Pinpoint the cell where the given text exists, returning its [x, y] midpoint coordinate. 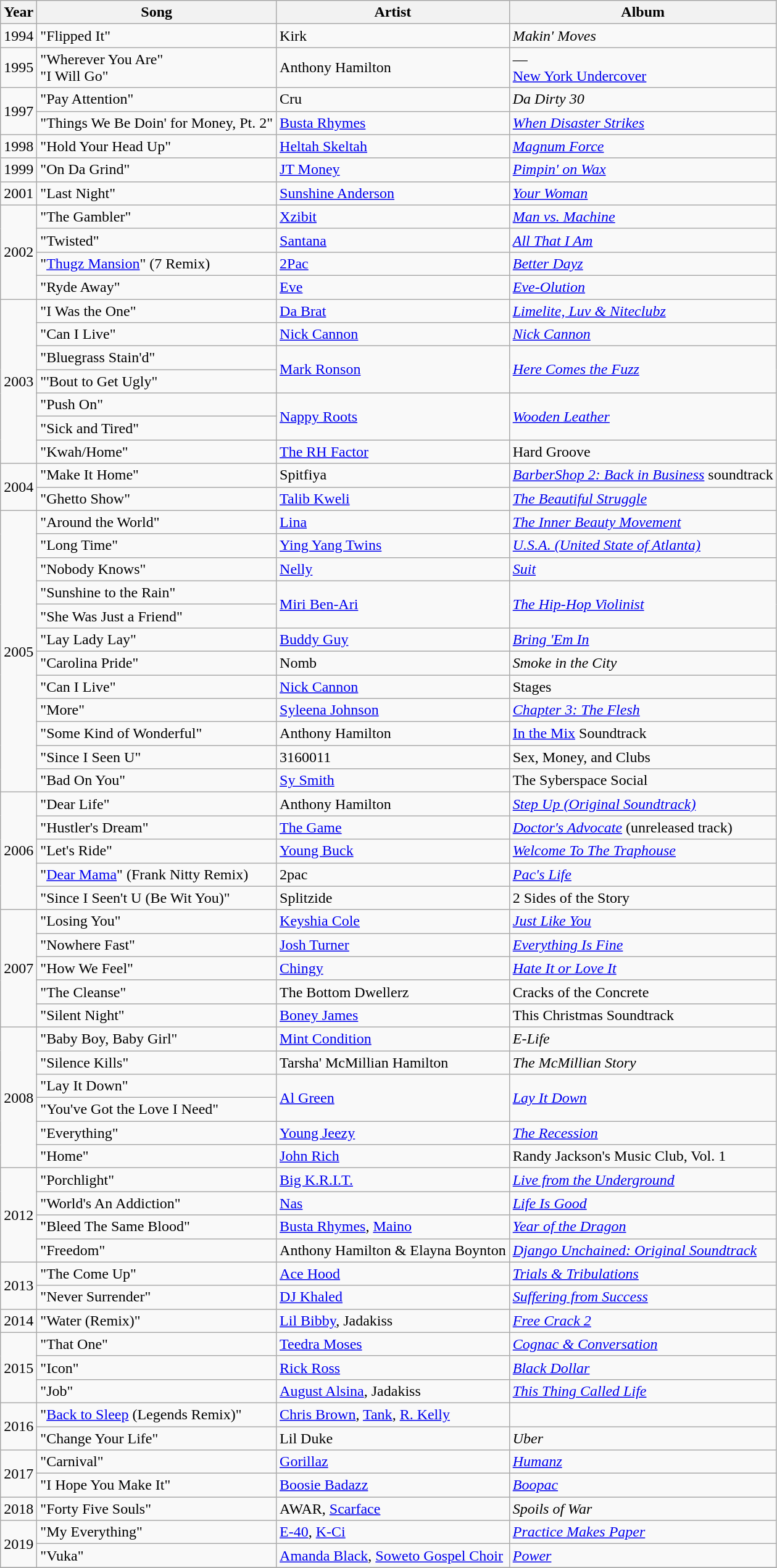
Wooden Leather [643, 417]
Boney James [393, 1015]
2001 [19, 193]
Nomb [393, 663]
1997 [19, 111]
"She Was Just a Friend" [157, 616]
Busta Rhymes, Maino [393, 1227]
"The Cleanse" [157, 992]
Miri Ben-Ari [393, 604]
2003 [19, 381]
Your Woman [643, 193]
2Pac [393, 263]
2015 [19, 1367]
Xzibit [393, 217]
Better Dayz [643, 263]
2006 [19, 851]
The McMillian Story [643, 1062]
"How We Feel" [157, 968]
"Last Night" [157, 193]
"Icon" [157, 1367]
Magnum Force [643, 146]
DJ Khaled [393, 1297]
1998 [19, 146]
Da Brat [393, 310]
Tarsha' McMillian Hamilton [393, 1062]
Chapter 3: The Flesh [643, 710]
"Wherever You Are""I Will Go" [157, 68]
"Home" [157, 1156]
"Water (Remix)" [157, 1321]
Keyshia Cole [393, 921]
Spoils of War [643, 1509]
Lay It Down [643, 1098]
Cognac & Conversation [643, 1344]
Cru [393, 99]
2014 [19, 1321]
"Lay Lady Lay" [157, 639]
E-Life [643, 1039]
Ying Yang Twins [393, 545]
Hard Groove [643, 452]
Black Dollar [643, 1367]
This Thing Called Life [643, 1391]
Stages [643, 687]
Nappy Roots [393, 417]
AWAR, Scarface [393, 1509]
"Some Kind of Wonderful" [157, 734]
"Push On" [157, 405]
2017 [19, 1474]
3160011 [393, 757]
"Dear Mama" (Frank Nitty Remix) [157, 874]
Josh Turner [393, 945]
2008 [19, 1097]
Suit [643, 569]
Buddy Guy [393, 639]
Randy Jackson's Music Club, Vol. 1 [643, 1156]
"Never Surrender" [157, 1297]
All That I Am [643, 240]
August Alsina, Jadakiss [393, 1391]
"Silent Night" [157, 1015]
"Job" [157, 1391]
"Nobody Knows" [157, 569]
Nelly [393, 569]
Mark Ronson [393, 370]
"Losing You" [157, 921]
"My Everything" [157, 1532]
"Since I Seen U" [157, 757]
2016 [19, 1426]
"Dear Life" [157, 804]
The Inner Beauty Movement [643, 522]
"Baby Boy, Baby Girl" [157, 1039]
Free Crack 2 [643, 1321]
"Forty Five Souls" [157, 1509]
Song [157, 12]
John Rich [393, 1156]
"You've Got the Love I Need" [157, 1110]
Anthony Hamilton & Elayna Boynton [393, 1250]
"Ryde Away" [157, 287]
Lina [393, 522]
Eve-Olution [643, 287]
2018 [19, 1509]
Here Comes the Fuzz [643, 370]
"Around the World" [157, 522]
Busta Rhymes [393, 123]
"The Gambler" [157, 217]
1999 [19, 170]
"Sick and Tired" [157, 428]
Big K.R.I.T. [393, 1180]
Live from the Underground [643, 1180]
"Thugz Mansion" (7 Remix) [157, 263]
Eve [393, 287]
2 Sides of the Story [643, 898]
Mint Condition [393, 1039]
Hate It or Love It [643, 968]
The Bottom Dwellerz [393, 992]
Amanda Black, Soweto Gospel Choir [393, 1556]
Sex, Money, and Clubs [643, 757]
"Bleed The Same Blood" [157, 1227]
The Syberspace Social [643, 781]
"Twisted" [157, 240]
Syleena Johnson [393, 710]
"Bluegrass Stain'd" [157, 358]
"Freedom" [157, 1250]
U.S.A. (United State of Atlanta) [643, 545]
Lil Duke [393, 1438]
Cracks of the Concrete [643, 992]
"Bad On You" [157, 781]
Rick Ross [393, 1367]
"Change Your Life" [157, 1438]
Gorillaz [393, 1462]
"Hustler's Dream" [157, 828]
2pac [393, 874]
"Things We Be Doin' for Money, Pt. 2" [157, 123]
JT Money [393, 170]
"The Come Up" [157, 1274]
Heltah Skeltah [393, 146]
Power [643, 1556]
"Pay Attention" [157, 99]
Life Is Good [643, 1203]
"Lay It Down" [157, 1086]
Lil Bibby, Jadakiss [393, 1321]
"Since I Seen't U (Be Wit You)" [157, 898]
Makin' Moves [643, 36]
"Silence Kills" [157, 1062]
Practice Makes Paper [643, 1532]
2005 [19, 652]
1995 [19, 68]
2002 [19, 252]
Year [19, 12]
Nas [393, 1203]
"Porchlight" [157, 1180]
The Recession [643, 1133]
"Carolina Pride" [157, 663]
—New York Undercover [643, 68]
Boopac [643, 1485]
"Sunshine to the Rain" [157, 592]
"Ghetto Show" [157, 499]
BarberShop 2: Back in Business soundtrack [643, 475]
Talib Kweli [393, 499]
"I Hope You Make It" [157, 1485]
Just Like You [643, 921]
Pimpin' on Wax [643, 170]
Young Jeezy [393, 1133]
The RH Factor [393, 452]
In the Mix Soundtrack [643, 734]
Spitfiya [393, 475]
"Hold Your Head Up" [157, 146]
Django Unchained: Original Soundtrack [643, 1250]
Pac's Life [643, 874]
"Carnival" [157, 1462]
Sy Smith [393, 781]
"Flipped It" [157, 36]
"Make It Home" [157, 475]
When Disaster Strikes [643, 123]
2019 [19, 1544]
Year of the Dragon [643, 1227]
"On Da Grind" [157, 170]
Teedra Moses [393, 1344]
E-40, K-Ci [393, 1532]
Uber [643, 1438]
Chingy [393, 968]
Humanz [643, 1462]
2004 [19, 487]
Man vs. Machine [643, 217]
The Game [393, 828]
"Kwah/Home" [157, 452]
Welcome To The Traphouse [643, 851]
Smoke in the City [643, 663]
Splitzide [393, 898]
Santana [393, 240]
The Beautiful Struggle [643, 499]
Trials & Tribulations [643, 1274]
2012 [19, 1215]
Suffering from Success [643, 1297]
Ace Hood [393, 1274]
Young Buck [393, 851]
Sunshine Anderson [393, 193]
"That One" [157, 1344]
"Back to Sleep (Legends Remix)" [157, 1414]
Chris Brown, Tank, R. Kelly [393, 1414]
"Nowhere Fast" [157, 945]
"Vuka" [157, 1556]
The Hip-Hop Violinist [643, 604]
Limelite, Luv & Niteclubz [643, 310]
"I Was the One" [157, 310]
Doctor's Advocate (unreleased track) [643, 828]
Boosie Badazz [393, 1485]
"Long Time" [157, 545]
Album [643, 12]
Da Dirty 30 [643, 99]
Artist [393, 12]
"Everything" [157, 1133]
2007 [19, 968]
Kirk [393, 36]
Everything Is Fine [643, 945]
2013 [19, 1285]
"Let's Ride" [157, 851]
"'Bout to Get Ugly" [157, 381]
"More" [157, 710]
"World's An Addiction" [157, 1203]
Al Green [393, 1098]
Bring 'Em In [643, 639]
This Christmas Soundtrack [643, 1015]
1994 [19, 36]
Step Up (Original Soundtrack) [643, 804]
